Locate the cell with the specified text and output its [x, y] center coordinate. 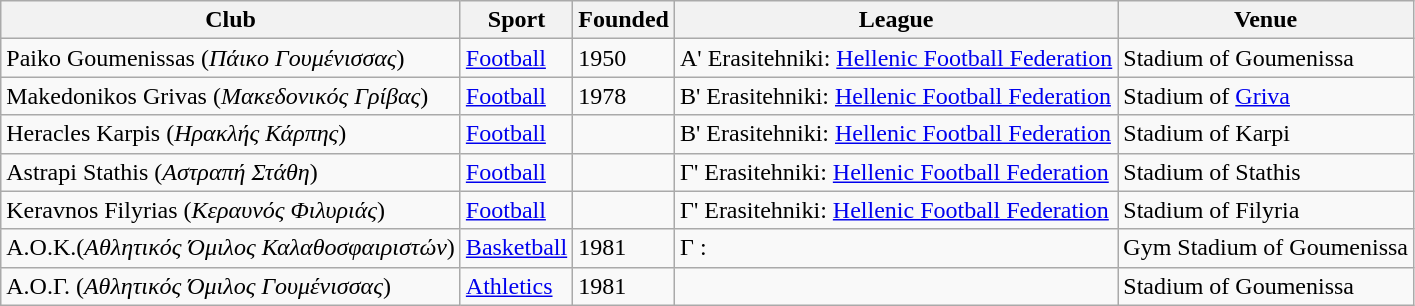
Γ : [896, 248]
Stadium of Filyria [1266, 210]
Stadium of Griva [1266, 96]
Stadium of Stathis [1266, 172]
Makedonikos Grivas (Μακεδονικός Γρίβας) [231, 96]
Club [231, 20]
Keravnos Filyrias (Κεραυνός Φιλυριάς) [231, 210]
Astrapi Stathis (Αστραπή Στάθη) [231, 172]
Sport [516, 20]
Stadium of Karpi [1266, 134]
A.O.K.(Αθλητικός Όμιλος Καλαθοσφαιριστών) [231, 248]
Gym Stadium of Goumenissa [1266, 248]
Heracles Karpis (Ηρακλής Κάρπης) [231, 134]
League [896, 20]
Paiko Goumenissas (Πάικο Γουμένισσας) [231, 58]
1950 [624, 58]
A' Erasitehniki: Hellenic Football Federation [896, 58]
Founded [624, 20]
Athletics [516, 286]
1978 [624, 96]
Basketball [516, 248]
Α.Ο.Γ. (Αθλητικός Όμιλος Γουμένισσας) [231, 286]
Venue [1266, 20]
